Find where the given text appears and provide that cell's center as (x, y) coordinate. 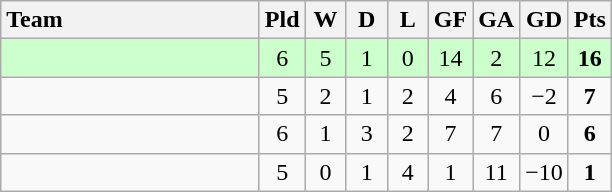
Pld (282, 20)
16 (590, 58)
Pts (590, 20)
12 (544, 58)
GF (450, 20)
−2 (544, 96)
GD (544, 20)
−10 (544, 172)
11 (496, 172)
L (408, 20)
14 (450, 58)
D (366, 20)
GA (496, 20)
W (326, 20)
Team (130, 20)
3 (366, 134)
